Extract the [x, y] coordinate from the center of the cell holding the provided text.  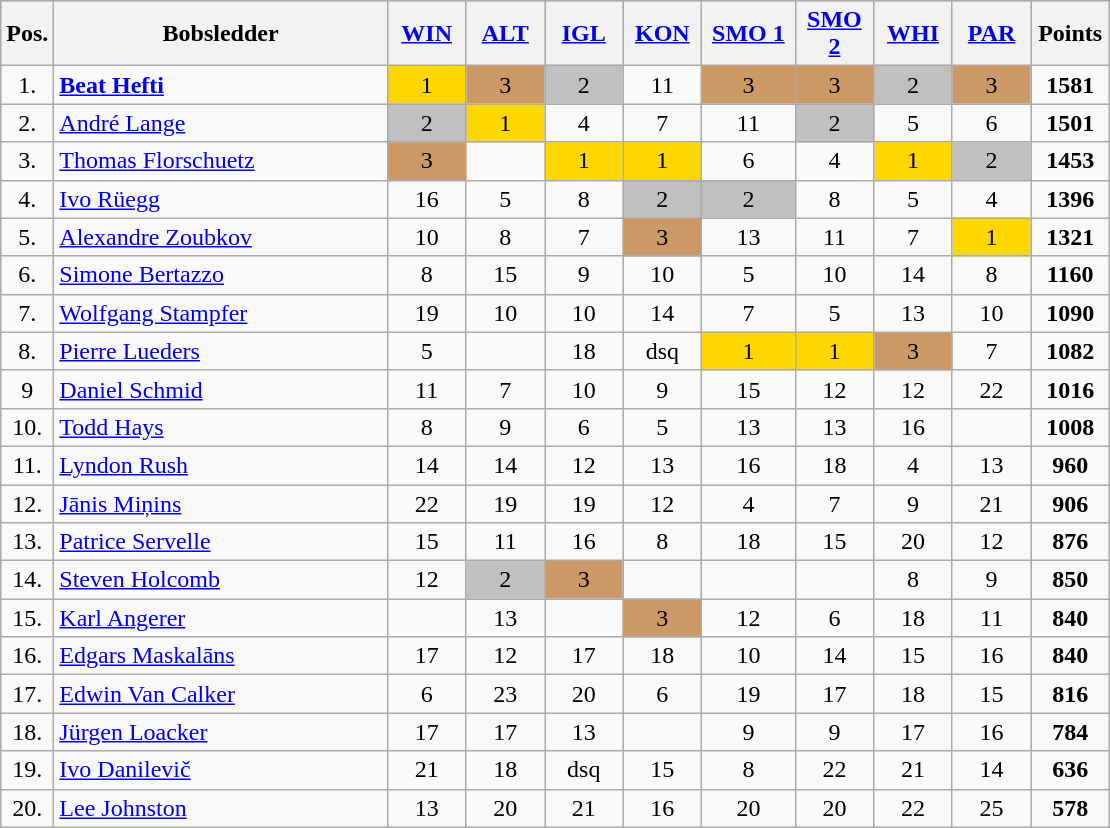
816 [1070, 694]
1. [28, 85]
Ivo Danilevič [221, 770]
PAR [992, 34]
16. [28, 656]
SMO 2 [834, 34]
Points [1070, 34]
André Lange [221, 123]
Edgars Maskalāns [221, 656]
1501 [1070, 123]
578 [1070, 808]
Daniel Schmid [221, 389]
WIN [426, 34]
12. [28, 503]
1321 [1070, 237]
19. [28, 770]
8. [28, 351]
5. [28, 237]
Beat Hefti [221, 85]
1082 [1070, 351]
850 [1070, 580]
KON [662, 34]
876 [1070, 542]
20. [28, 808]
14. [28, 580]
Lyndon Rush [221, 465]
1090 [1070, 313]
Jānis Miņins [221, 503]
Patrice Servelle [221, 542]
4. [28, 199]
784 [1070, 732]
13. [28, 542]
3. [28, 161]
1016 [1070, 389]
WHI [914, 34]
11. [28, 465]
Jürgen Loacker [221, 732]
Ivo Rüegg [221, 199]
Bobsledder [221, 34]
Thomas Florschuetz [221, 161]
Edwin Van Calker [221, 694]
Steven Holcomb [221, 580]
IGL [584, 34]
Lee Johnston [221, 808]
25 [992, 808]
Karl Angerer [221, 618]
906 [1070, 503]
10. [28, 427]
SMO 1 [749, 34]
Pierre Lueders [221, 351]
17. [28, 694]
Alexandre Zoubkov [221, 237]
7. [28, 313]
18. [28, 732]
Simone Bertazzo [221, 275]
1581 [1070, 85]
960 [1070, 465]
1453 [1070, 161]
Wolfgang Stampfer [221, 313]
Pos. [28, 34]
1008 [1070, 427]
1396 [1070, 199]
6. [28, 275]
636 [1070, 770]
15. [28, 618]
ALT [506, 34]
23 [506, 694]
2. [28, 123]
1160 [1070, 275]
Todd Hays [221, 427]
